Provide the [x, y] coordinate of the cell's center where the given text is located.  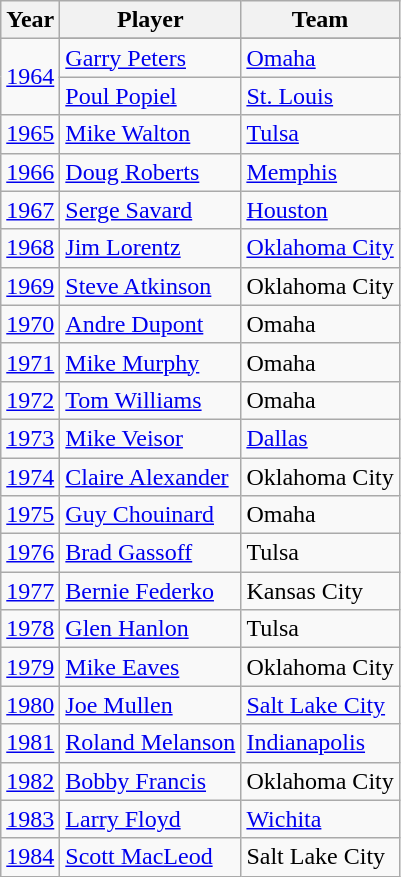
Mike Eaves [150, 667]
1976 [30, 553]
Serge Savard [150, 210]
Mike Murphy [150, 362]
1969 [30, 286]
Steve Atkinson [150, 286]
1974 [30, 477]
Andre Dupont [150, 324]
1972 [30, 400]
1970 [30, 324]
1967 [30, 210]
Player [150, 20]
1984 [30, 857]
1965 [30, 134]
1973 [30, 438]
1980 [30, 705]
Joe Mullen [150, 705]
Scott MacLeod [150, 857]
1978 [30, 629]
Bobby Francis [150, 781]
Wichita [320, 819]
Bernie Federko [150, 591]
Team [320, 20]
Doug Roberts [150, 172]
Claire Alexander [150, 477]
1968 [30, 248]
Poul Popiel [150, 96]
Tom Williams [150, 400]
Indianapolis [320, 743]
Jim Lorentz [150, 248]
Memphis [320, 172]
Mike Walton [150, 134]
Brad Gassoff [150, 553]
Dallas [320, 438]
St. Louis [320, 96]
1982 [30, 781]
Guy Chouinard [150, 515]
Year [30, 20]
Roland Melanson [150, 743]
1964 [30, 77]
Garry Peters [150, 58]
1981 [30, 743]
1979 [30, 667]
Kansas City [320, 591]
1977 [30, 591]
Glen Hanlon [150, 629]
Larry Floyd [150, 819]
1975 [30, 515]
1983 [30, 819]
Mike Veisor [150, 438]
1971 [30, 362]
1966 [30, 172]
Houston [320, 210]
